Determine the [X, Y] coordinate at the center of the cell enclosing the given text.  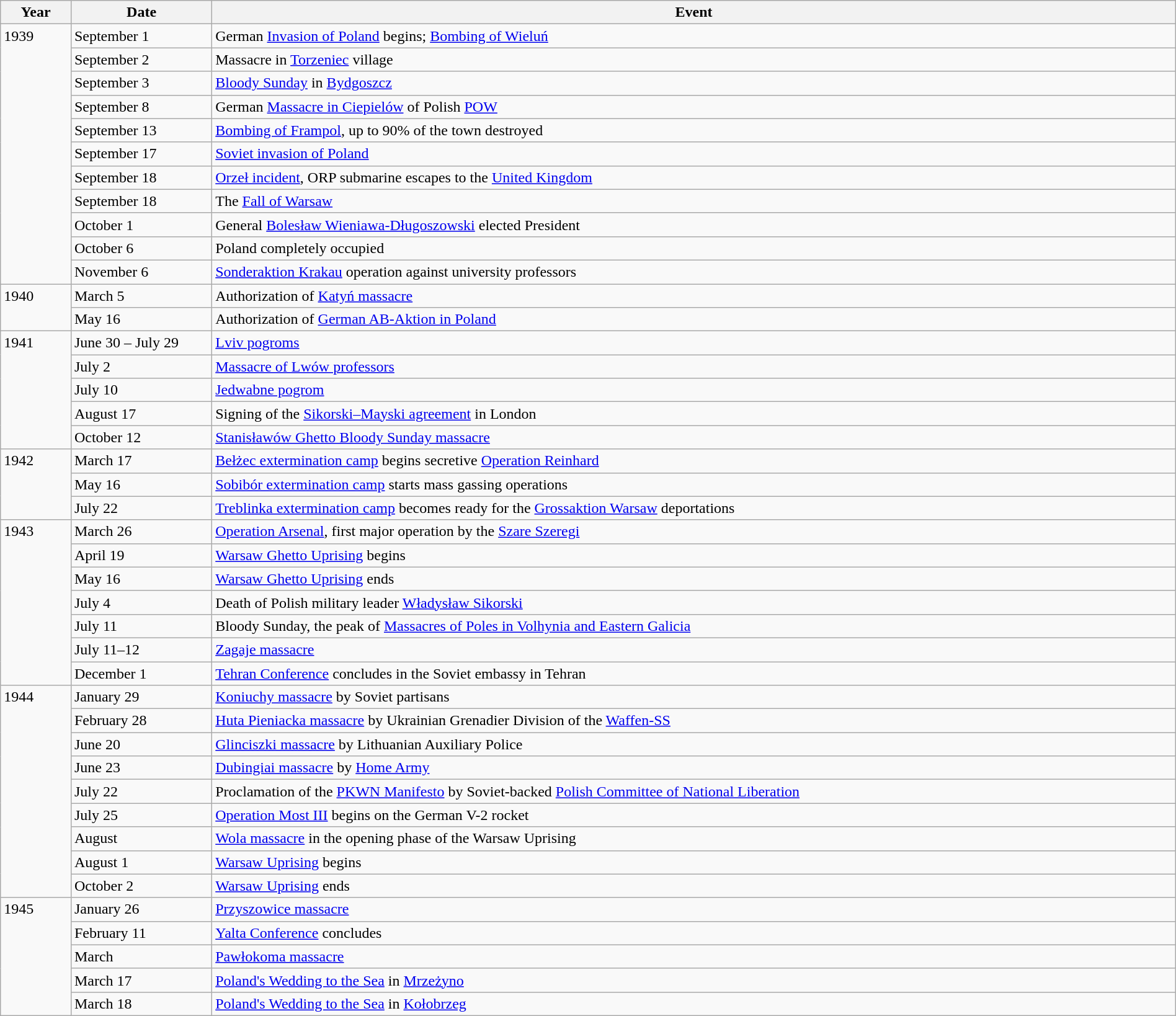
October 6 [141, 248]
1940 [36, 308]
November 6 [141, 272]
Bełżec extermination camp begins secretive Operation Reinhard [694, 461]
September 3 [141, 83]
Authorization of German AB-Aktion in Poland [694, 319]
March [141, 956]
Authorization of Katyń massacre [694, 296]
October 12 [141, 437]
October 2 [141, 886]
Year [36, 12]
1941 [36, 390]
Huta Pieniacka massacre by Ukrainian Grenadier Division of the Waffen-SS [694, 721]
Tehran Conference concludes in the Soviet embassy in Tehran [694, 673]
Death of Polish military leader Władysław Sikorski [694, 602]
Proclamation of the PKWN Manifesto by Soviet-backed Polish Committee of National Liberation [694, 791]
Date [141, 12]
March 5 [141, 296]
September 2 [141, 60]
Lviv pogroms [694, 343]
German Massacre in Ciepielów of Polish POW [694, 107]
Warsaw Uprising begins [694, 862]
Orzeł incident, ORP submarine escapes to the United Kingdom [694, 177]
September 8 [141, 107]
Poland's Wedding to the Sea in Kołobrzeg [694, 1004]
Dubingiai massacre by Home Army [694, 768]
Sonderaktion Krakau operation against university professors [694, 272]
Warsaw Ghetto Uprising ends [694, 579]
June 23 [141, 768]
Event [694, 12]
Signing of the Sikorski–Mayski agreement in London [694, 414]
General Bolesław Wieniawa-Długoszowski elected President [694, 225]
July 10 [141, 390]
Massacre in Torzeniec village [694, 60]
August 17 [141, 414]
April 19 [141, 555]
September 17 [141, 154]
Treblinka extermination camp becomes ready for the Grossaktion Warsaw deportations [694, 508]
Glinciszki massacre by Lithuanian Auxiliary Police [694, 744]
Pawłokoma massacre [694, 956]
German Invasion of Poland begins; Bombing of Wieluń [694, 36]
Bloody Sunday in Bydgoszcz [694, 83]
Poland completely occupied [694, 248]
July 25 [141, 815]
Warsaw Ghetto Uprising begins [694, 555]
Poland's Wedding to the Sea in Mrzeżyno [694, 980]
1942 [36, 484]
July 11–12 [141, 649]
Stanisławów Ghetto Bloody Sunday massacre [694, 437]
February 28 [141, 721]
August 1 [141, 862]
January 29 [141, 697]
Bombing of Frampol, up to 90% of the town destroyed [694, 130]
March 18 [141, 1004]
Przyszowice massacre [694, 909]
October 1 [141, 225]
1943 [36, 602]
Soviet invasion of Poland [694, 154]
January 26 [141, 909]
1945 [36, 956]
June 20 [141, 744]
1939 [36, 154]
Massacre of Lwów professors [694, 367]
Operation Most III begins on the German V-2 rocket [694, 815]
Bloody Sunday, the peak of Massacres of Poles in Volhynia and Eastern Galicia [694, 626]
December 1 [141, 673]
September 1 [141, 36]
July 2 [141, 367]
July 4 [141, 602]
Operation Arsenal, first major operation by the Szare Szeregi [694, 532]
Koniuchy massacre by Soviet partisans [694, 697]
Jedwabne pogrom [694, 390]
Yalta Conference concludes [694, 933]
February 11 [141, 933]
September 13 [141, 130]
Sobibór extermination camp starts mass gassing operations [694, 484]
Zagaje massacre [694, 649]
Wola massacre in the opening phase of the Warsaw Uprising [694, 839]
1944 [36, 791]
The Fall of Warsaw [694, 201]
August [141, 839]
Warsaw Uprising ends [694, 886]
June 30 – July 29 [141, 343]
July 11 [141, 626]
March 26 [141, 532]
